Provide the [x, y] coordinate of the cell's center where the given text is located.  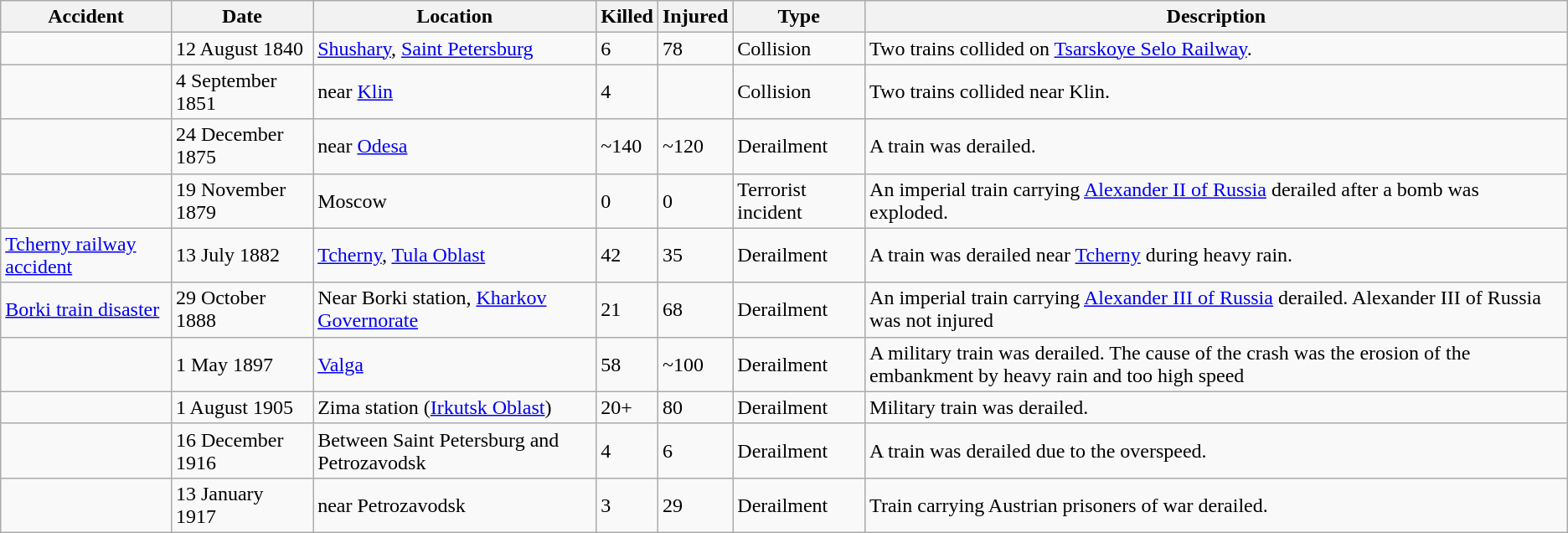
1 May 1897 [241, 364]
An imperial train carrying Alexander III of Russia derailed. Alexander III of Russia was not injured [1216, 310]
~120 [695, 146]
Valga [455, 364]
near Odesa [455, 146]
1 August 1905 [241, 407]
Killed [627, 17]
Military train was derailed. [1216, 407]
Description [1216, 17]
Type [799, 17]
Location [455, 17]
35 [695, 255]
Train carrying Austrian prisoners of war derailed. [1216, 505]
Near Borki station, Kharkov Governorate [455, 310]
Tcherny railway accident [86, 255]
20+ [627, 407]
~100 [695, 364]
A train was derailed near Tcherny during heavy rain. [1216, 255]
13 January 1917 [241, 505]
68 [695, 310]
42 [627, 255]
An imperial train carrying Alexander II of Russia derailed after a bomb was exploded. [1216, 201]
Moscow [455, 201]
A train was derailed due to the overspeed. [1216, 451]
24 December 1875 [241, 146]
16 December 1916 [241, 451]
Two trains collided on Tsarskoye Selo Railway. [1216, 49]
12 August 1840 [241, 49]
4 September 1851 [241, 92]
29 October 1888 [241, 310]
Between Saint Petersburg and Petrozavodsk [455, 451]
Accident [86, 17]
Tcherny, Tula Oblast [455, 255]
13 July 1882 [241, 255]
A military train was derailed. The cause of the crash was the erosion of the embankment by heavy rain and too high speed [1216, 364]
A train was derailed. [1216, 146]
Two trains collided near Klin. [1216, 92]
Injured [695, 17]
21 [627, 310]
~140 [627, 146]
80 [695, 407]
29 [695, 505]
58 [627, 364]
Borki train disaster [86, 310]
Terrorist incident [799, 201]
Date [241, 17]
3 [627, 505]
near Klin [455, 92]
near Petrozavodsk [455, 505]
Shushary, Saint Petersburg [455, 49]
19 November 1879 [241, 201]
78 [695, 49]
Zima station (Irkutsk Oblast) [455, 407]
